Identify which cell holds the provided text, then report its [x, y] central coordinate. 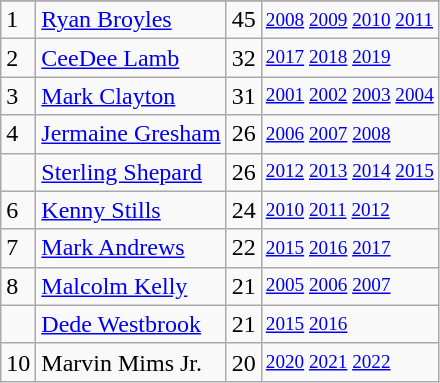
2015 2016 [350, 324]
4 [18, 134]
10 [18, 362]
31 [244, 96]
CeeDee Lamb [131, 58]
2005 2006 2007 [350, 286]
Mark Clayton [131, 96]
2006 2007 2008 [350, 134]
3 [18, 96]
Dede Westbrook [131, 324]
20 [244, 362]
Sterling Shepard [131, 172]
7 [18, 248]
22 [244, 248]
24 [244, 210]
8 [18, 286]
Kenny Stills [131, 210]
Jermaine Gresham [131, 134]
Marvin Mims Jr. [131, 362]
2001 2002 2003 2004 [350, 96]
Malcolm Kelly [131, 286]
6 [18, 210]
2008 2009 2010 2011 [350, 20]
32 [244, 58]
2015 2016 2017 [350, 248]
2020 2021 2022 [350, 362]
2010 2011 2012 [350, 210]
45 [244, 20]
1 [18, 20]
2017 2018 2019 [350, 58]
Ryan Broyles [131, 20]
2 [18, 58]
2012 2013 2014 2015 [350, 172]
Mark Andrews [131, 248]
